Return the [X, Y] coordinate for the center point of the cell that contains the specified text.  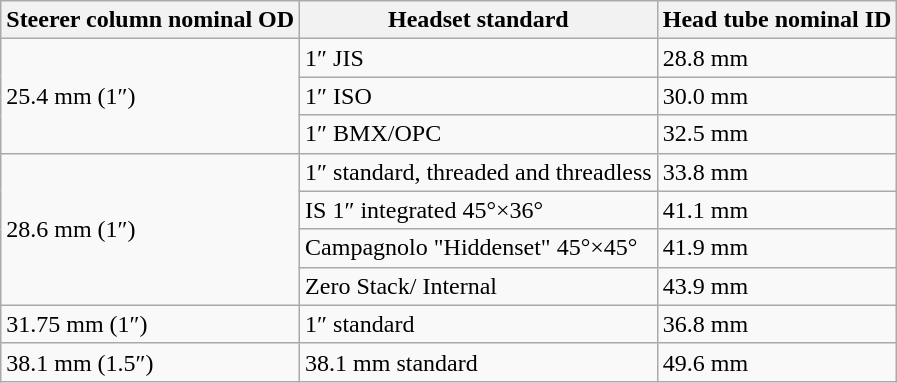
32.5 mm [777, 134]
1″ BMX/OPC [479, 134]
25.4 mm (1″) [150, 96]
41.1 mm [777, 210]
28.8 mm [777, 58]
38.1 mm standard [479, 362]
1″ JIS [479, 58]
31.75 mm (1″) [150, 324]
Zero Stack/ Internal [479, 286]
43.9 mm [777, 286]
41.9 mm [777, 248]
1″ standard, threaded and threadless [479, 172]
Head tube nominal ID [777, 20]
33.8 mm [777, 172]
36.8 mm [777, 324]
38.1 mm (1.5″) [150, 362]
1″ standard [479, 324]
Headset standard [479, 20]
Campagnolo "Hiddenset" 45°×45° [479, 248]
49.6 mm [777, 362]
1″ ISO [479, 96]
Steerer column nominal OD [150, 20]
IS 1″ integrated 45°×36° [479, 210]
30.0 mm [777, 96]
28.6 mm (1″) [150, 229]
